Detect which cell encompasses the target text, then output its [x, y] center coordinate. 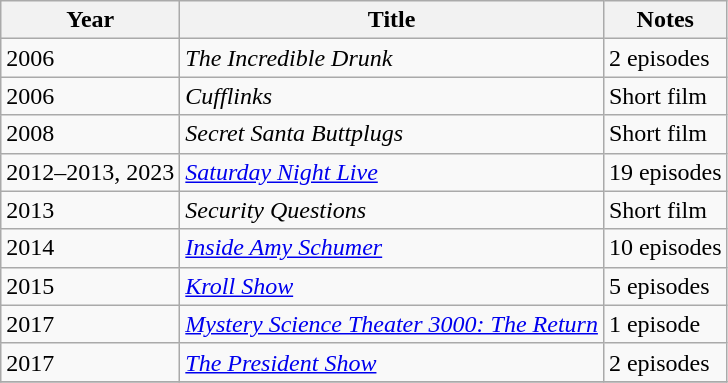
Year [90, 20]
2015 [90, 286]
Cufflinks [392, 96]
5 episodes [665, 286]
10 episodes [665, 248]
2013 [90, 210]
Saturday Night Live [392, 172]
The President Show [392, 362]
2008 [90, 134]
Inside Amy Schumer [392, 248]
Title [392, 20]
The Incredible Drunk [392, 58]
Notes [665, 20]
Secret Santa Buttplugs [392, 134]
Security Questions [392, 210]
19 episodes [665, 172]
1 episode [665, 324]
Kroll Show [392, 286]
2012–2013, 2023 [90, 172]
Mystery Science Theater 3000: The Return [392, 324]
2014 [90, 248]
